Locate the cell with the specified text and output its [X, Y] center coordinate. 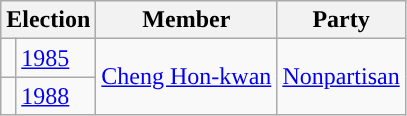
1985 [56, 58]
Election [48, 20]
1988 [56, 96]
Nonpartisan [341, 77]
Cheng Hon-kwan [186, 77]
Party [341, 20]
Member [186, 20]
